Search for the cell housing the specified text and yield its [X, Y] center coordinate. 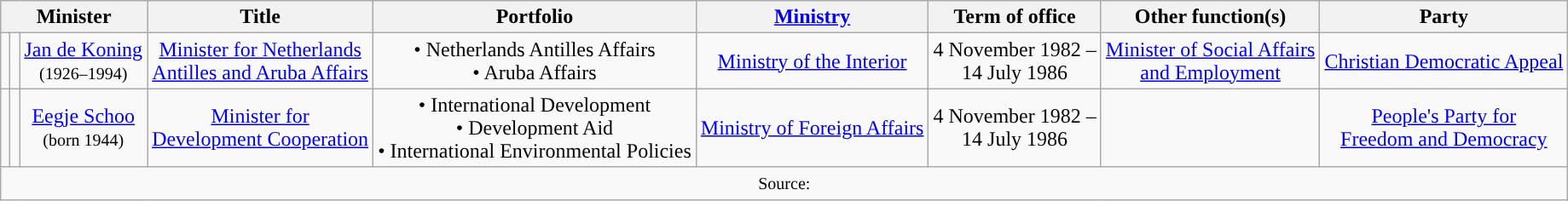
Ministry of the Interior [812, 61]
Source: [784, 183]
Term of office [1015, 17]
Minister for Netherlands Antilles and Aruba Affairs [261, 61]
Jan de Koning (1926–1994) [84, 61]
Christian Democratic Appeal [1444, 61]
Eegje Schoo (born 1944) [84, 128]
Ministry [812, 17]
• Netherlands Antilles Affairs • Aruba Affairs [535, 61]
• International Development • Development Aid • International Environmental Policies [535, 128]
People's Party for Freedom and Democracy [1444, 128]
Party [1444, 17]
Title [261, 17]
Portfolio [535, 17]
Other function(s) [1211, 17]
Minister of Social Affairs and Employment [1211, 61]
Minister [74, 17]
Minister for Development Cooperation [261, 128]
Ministry of Foreign Affairs [812, 128]
